Detect which cell encompasses the target text, then output its [X, Y] center coordinate. 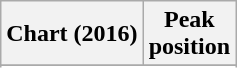
Chart (2016) [72, 34]
Peakposition [189, 34]
